Output the [x, y] coordinate of the center of the cell containing the given text.  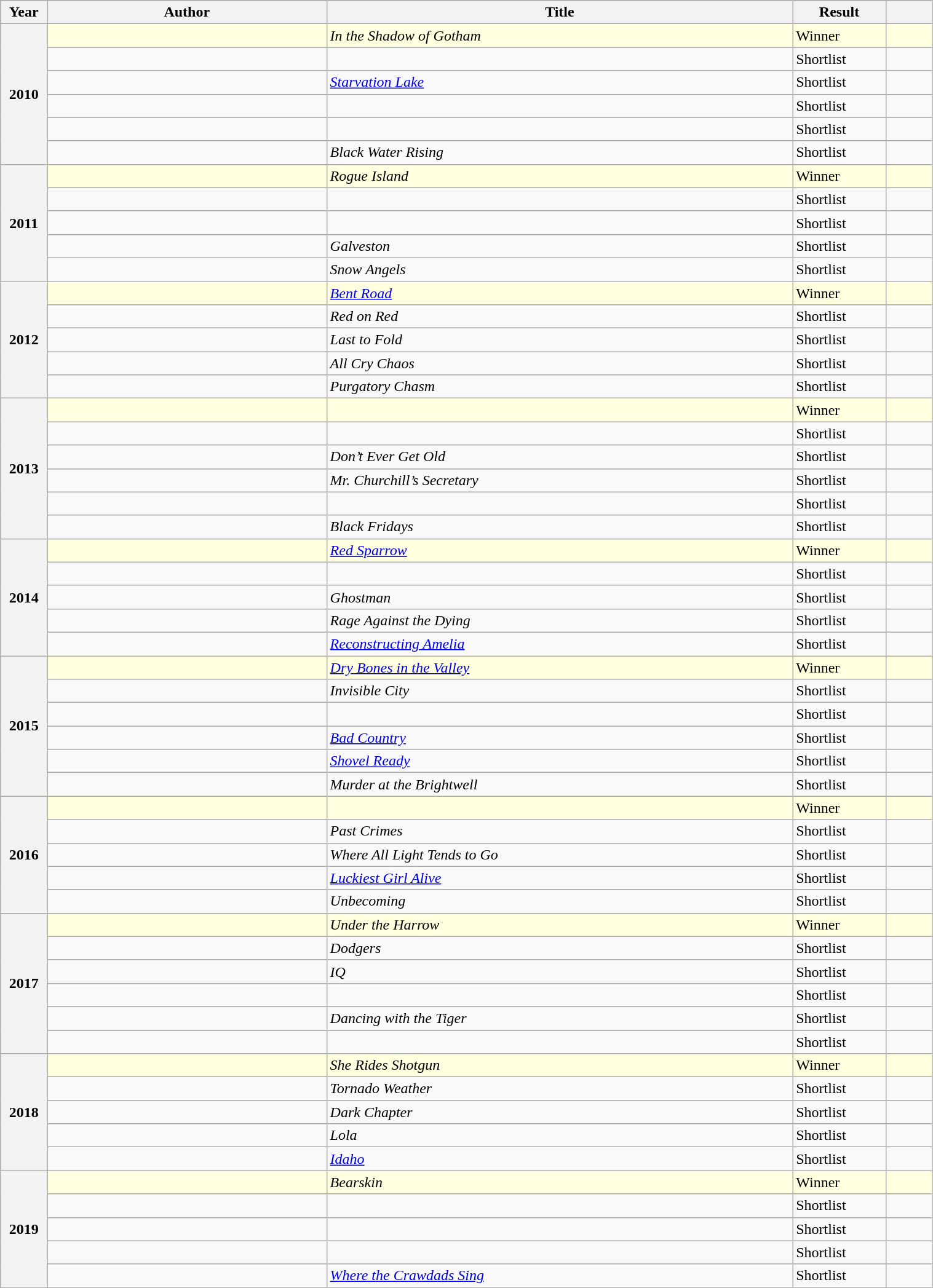
Starvation Lake [560, 82]
2013 [24, 468]
2014 [24, 597]
Dark Chapter [560, 1112]
Galveston [560, 246]
2010 [24, 94]
2018 [24, 1112]
Result [840, 12]
Invisible City [560, 691]
Red Sparrow [560, 550]
Lola [560, 1136]
Tornado Weather [560, 1089]
Murder at the Brightwell [560, 784]
Reconstructing Amelia [560, 644]
Shovel Ready [560, 761]
2015 [24, 725]
Author [187, 12]
Where the Crawdads Sing [560, 1276]
Snow Angels [560, 269]
Ghostman [560, 597]
Unbecoming [560, 901]
Dodgers [560, 948]
Bent Road [560, 293]
All Cry Chaos [560, 363]
In the Shadow of Gotham [560, 36]
Black Water Rising [560, 152]
Dry Bones in the Valley [560, 667]
Where All Light Tends to Go [560, 855]
Under the Harrow [560, 925]
Idaho [560, 1159]
Don’t Ever Get Old [560, 457]
2012 [24, 340]
Black Fridays [560, 527]
2017 [24, 983]
Rogue Island [560, 176]
Dancing with the Tiger [560, 1018]
Rage Against the Dying [560, 620]
Purgatory Chasm [560, 387]
2011 [24, 223]
Past Crimes [560, 831]
Bad Country [560, 738]
2016 [24, 855]
2019 [24, 1229]
Title [560, 12]
Last to Fold [560, 340]
Red on Red [560, 317]
Luckiest Girl Alive [560, 878]
Mr. Churchill’s Secretary [560, 480]
IQ [560, 971]
She Rides Shotgun [560, 1065]
Bearskin [560, 1182]
Year [24, 12]
